Return (X, Y) of the center of cell containing provided text 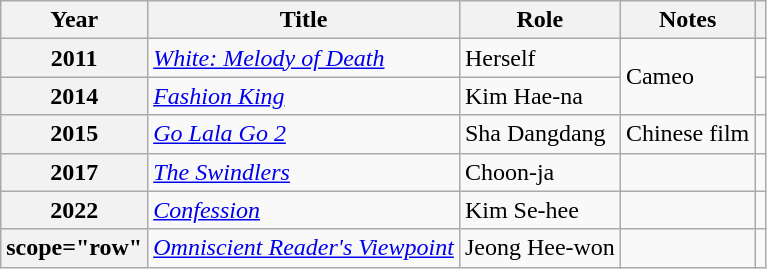
Title (304, 20)
Herself (540, 58)
White: Melody of Death (304, 58)
Chinese film (687, 134)
Role (540, 20)
Jeong Hee-won (540, 248)
Sha Dangdang (540, 134)
2022 (74, 210)
Omniscient Reader's Viewpoint (304, 248)
2015 (74, 134)
Notes (687, 20)
scope="row" (74, 248)
Choon-ja (540, 172)
The Swindlers (304, 172)
2014 (74, 96)
Year (74, 20)
2017 (74, 172)
Kim Hae-na (540, 96)
Fashion King (304, 96)
Confession (304, 210)
2011 (74, 58)
Kim Se-hee (540, 210)
Go Lala Go 2 (304, 134)
Cameo (687, 77)
